From the cell containing the given text, extract its center point as [x, y] coordinate. 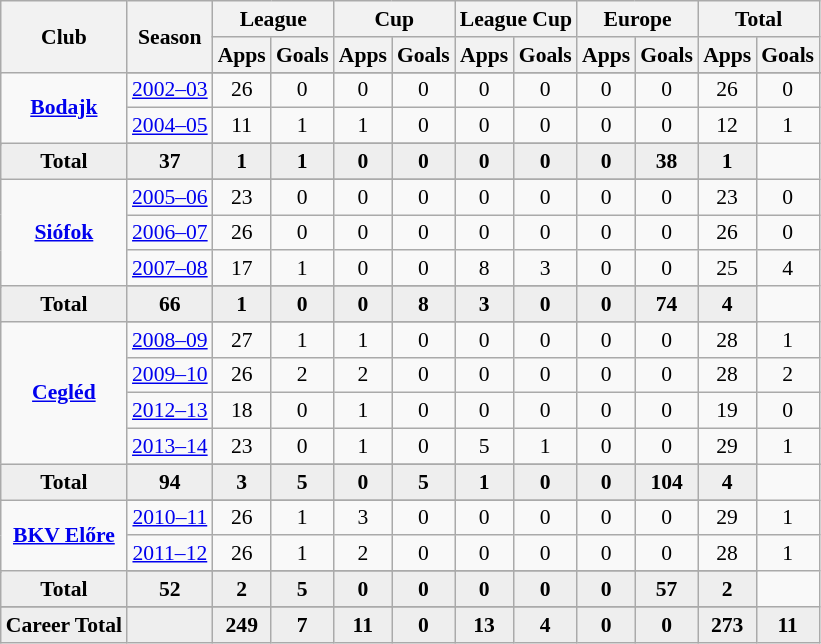
Europe [638, 19]
17 [242, 269]
2010–11 [170, 518]
66 [170, 304]
BKV Előre [64, 536]
Season [170, 36]
Cegléd [64, 393]
Career Total [64, 625]
2011–12 [170, 554]
2008–09 [170, 340]
19 [727, 411]
2012–13 [170, 411]
2013–14 [170, 447]
273 [727, 625]
74 [666, 304]
League Cup [516, 19]
Cup [394, 19]
Siófok [64, 232]
18 [242, 411]
2005–06 [170, 197]
13 [484, 625]
94 [170, 482]
Bodajk [64, 108]
25 [727, 269]
38 [666, 162]
7 [302, 625]
2002–03 [170, 90]
12 [727, 126]
249 [242, 625]
37 [170, 162]
104 [666, 482]
2009–10 [170, 375]
Club [64, 36]
57 [666, 589]
27 [242, 340]
2004–05 [170, 126]
League [274, 19]
52 [170, 589]
2007–08 [170, 269]
2006–07 [170, 233]
